Detect which cell encompasses the target text, then output its (X, Y) center coordinate. 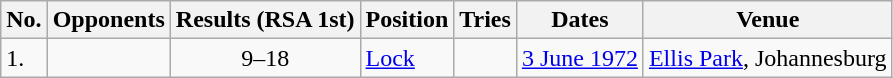
Tries (486, 20)
Venue (768, 20)
Lock (407, 58)
No. (24, 20)
9–18 (265, 58)
3 June 1972 (580, 58)
Ellis Park, Johannesburg (768, 58)
Dates (580, 20)
1. (24, 58)
Opponents (108, 20)
Results (RSA 1st) (265, 20)
Position (407, 20)
